Find where the given text appears and provide that cell's center as (X, Y) coordinate. 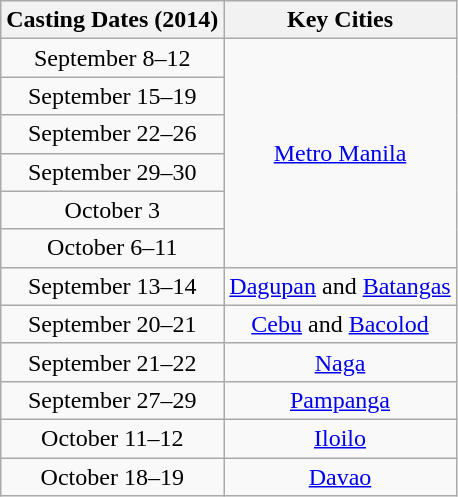
October 6–11 (112, 248)
Metro Manila (340, 153)
October 3 (112, 210)
Pampanga (340, 400)
October 18–19 (112, 477)
September 8–12 (112, 58)
Cebu and Bacolod (340, 324)
September 13–14 (112, 286)
Key Cities (340, 20)
September 27–29 (112, 400)
September 29–30 (112, 172)
September 15–19 (112, 96)
Dagupan and Batangas (340, 286)
Naga (340, 362)
Davao (340, 477)
September 21–22 (112, 362)
Iloilo (340, 438)
September 22–26 (112, 134)
October 11–12 (112, 438)
Casting Dates (2014) (112, 20)
September 20–21 (112, 324)
